Provide the (X, Y) coordinate of the cell's center where the given text is located.  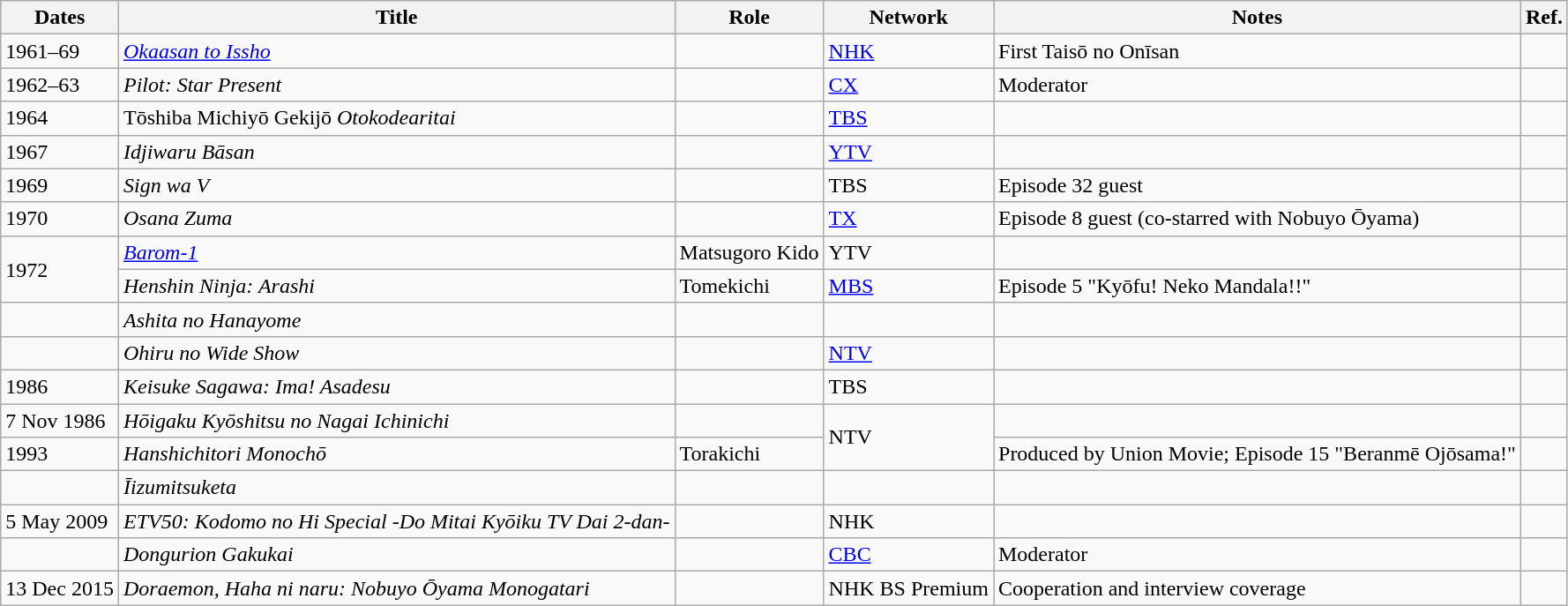
Notes (1257, 18)
Sign wa V (397, 185)
Tomekichi (750, 286)
Osana Zuma (397, 219)
Torakichi (750, 454)
Hanshichitori Monochō (397, 454)
Episode 32 guest (1257, 185)
Okaasan to Issho (397, 51)
TX (908, 219)
Idjiwaru Bāsan (397, 152)
Henshin Ninja: Arashi (397, 286)
MBS (908, 286)
ETV50: Kodomo no Hi Special -Do Mitai Kyōiku TV Dai 2-dan- (397, 521)
CBC (908, 555)
Role (750, 18)
Doraemon, Haha ni naru: Nobuyo Ōyama Monogatari (397, 588)
1964 (60, 118)
Episode 5 "Kyōfu! Neko Mandala!!" (1257, 286)
Ohiru no Wide Show (397, 353)
Ashita no Hanayome (397, 319)
1972 (60, 269)
Barom-1 (397, 252)
1993 (60, 454)
Dates (60, 18)
7 Nov 1986 (60, 421)
First Taisō no Onīsan (1257, 51)
Title (397, 18)
Tōshiba Michiyō Gekijō Otokodearitai (397, 118)
Network (908, 18)
CX (908, 85)
Dongurion Gakukai (397, 555)
Cooperation and interview coverage (1257, 588)
1969 (60, 185)
Ref. (1543, 18)
1962–63 (60, 85)
Hōigaku Kyōshitsu no Nagai Ichinichi (397, 421)
Episode 8 guest (co-starred with Nobuyo Ōyama) (1257, 219)
Keisuke Sagawa: Ima! Asadesu (397, 386)
13 Dec 2015 (60, 588)
Īizumitsuketa (397, 488)
Produced by Union Movie; Episode 15 "Beranmē Ojōsama!" (1257, 454)
1961–69 (60, 51)
5 May 2009 (60, 521)
NHK BS Premium (908, 588)
Pilot: Star Present (397, 85)
1970 (60, 219)
1986 (60, 386)
1967 (60, 152)
Matsugoro Kido (750, 252)
